For the text-containing cell, return its midpoint in (x, y) coordinate format. 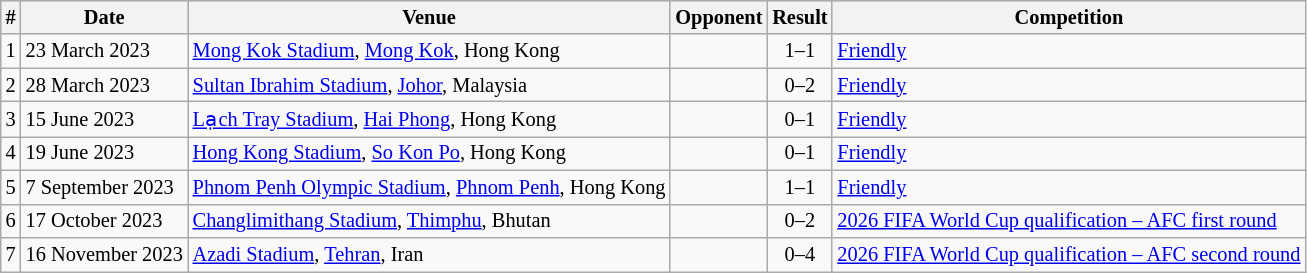
1 (11, 51)
3 (11, 118)
Result (800, 17)
# (11, 17)
17 October 2023 (104, 221)
Competition (1068, 17)
Azadi Stadium, Tehran, Iran (430, 254)
Date (104, 17)
7 September 2023 (104, 187)
Venue (430, 17)
Phnom Penh Olympic Stadium, Phnom Penh, Hong Kong (430, 187)
16 November 2023 (104, 254)
2026 FIFA World Cup qualification – AFC second round (1068, 254)
23 March 2023 (104, 51)
Hong Kong Stadium, So Kon Po, Hong Kong (430, 153)
0–4 (800, 254)
4 (11, 153)
2026 FIFA World Cup qualification – AFC first round (1068, 221)
Mong Kok Stadium, Mong Kok, Hong Kong (430, 51)
7 (11, 254)
Lạch Tray Stadium, Hai Phong, Hong Kong (430, 118)
15 June 2023 (104, 118)
Sultan Ibrahim Stadium, Johor, Malaysia (430, 85)
28 March 2023 (104, 85)
Opponent (718, 17)
Changlimithang Stadium, Thimphu, Bhutan (430, 221)
5 (11, 187)
19 June 2023 (104, 153)
2 (11, 85)
6 (11, 221)
